Capture the cell that displays the provided text and extract its [x, y] central coordinate. 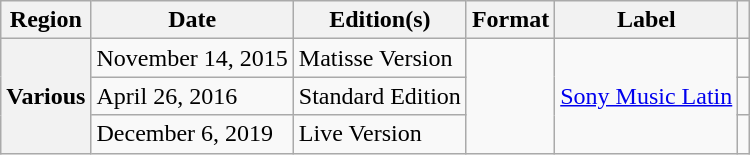
Live Version [380, 134]
Region [46, 20]
Edition(s) [380, 20]
Label [646, 20]
Format [510, 20]
November 14, 2015 [192, 58]
Various [46, 96]
December 6, 2019 [192, 134]
Matisse Version [380, 58]
Standard Edition [380, 96]
Date [192, 20]
April 26, 2016 [192, 96]
Sony Music Latin [646, 96]
